Provide the (X, Y) coordinate of the cell's center where the given text is located.  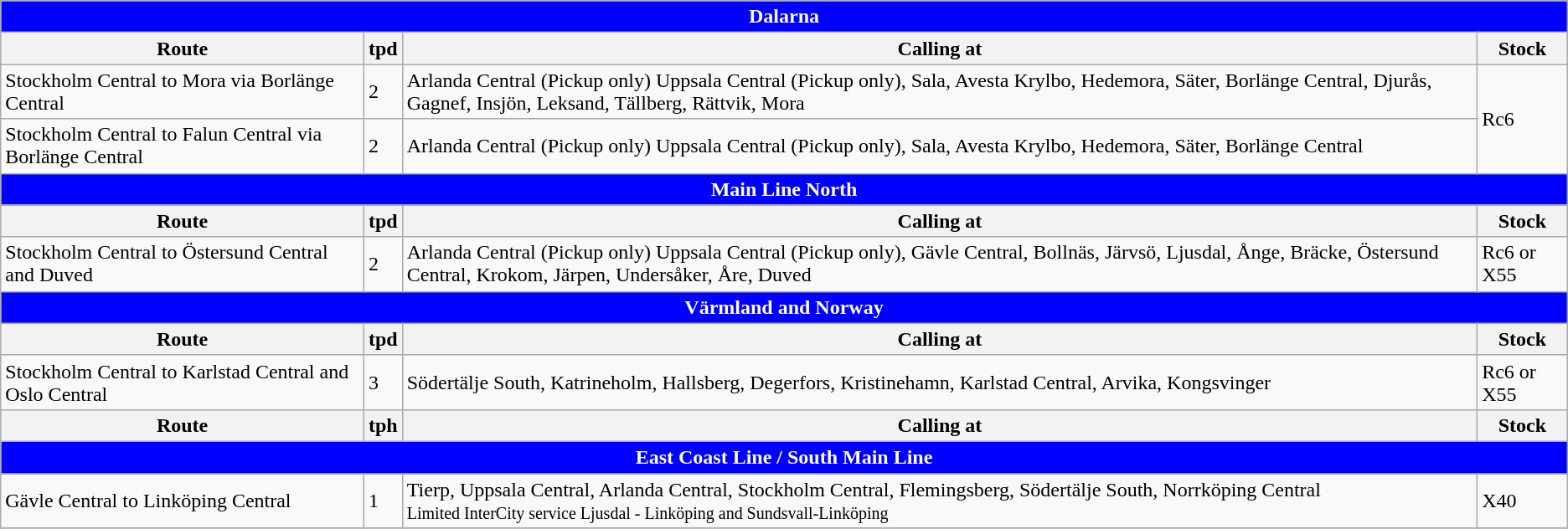
3 (383, 382)
Stockholm Central to Mora via Borlänge Central (183, 92)
tph (383, 425)
Dalarna (784, 17)
Stockholm Central to Östersund Central and Duved (183, 264)
Värmland and Norway (784, 307)
Stockholm Central to Falun Central via Borlänge Central (183, 146)
Gävle Central to Linköping Central (183, 501)
East Coast Line / South Main Line (784, 457)
Rc6 (1523, 119)
1 (383, 501)
Södertälje South, Katrineholm, Hallsberg, Degerfors, Kristinehamn, Karlstad Central, Arvika, Kongsvinger (940, 382)
Stockholm Central to Karlstad Central and Oslo Central (183, 382)
X40 (1523, 501)
Arlanda Central (Pickup only) Uppsala Central (Pickup only), Sala, Avesta Krylbo, Hedemora, Säter, Borlänge Central (940, 146)
Main Line North (784, 189)
